Provide the (X, Y) coordinate of the cell's center where the given text is located.  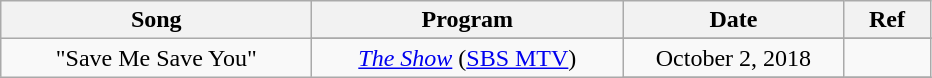
Date (734, 20)
October 2, 2018 (734, 58)
The Show (SBS MTV) (468, 58)
Song (156, 20)
Ref (887, 20)
"Save Me Save You" (156, 58)
Program (468, 20)
